Identify which cell holds the provided text, then report its (X, Y) central coordinate. 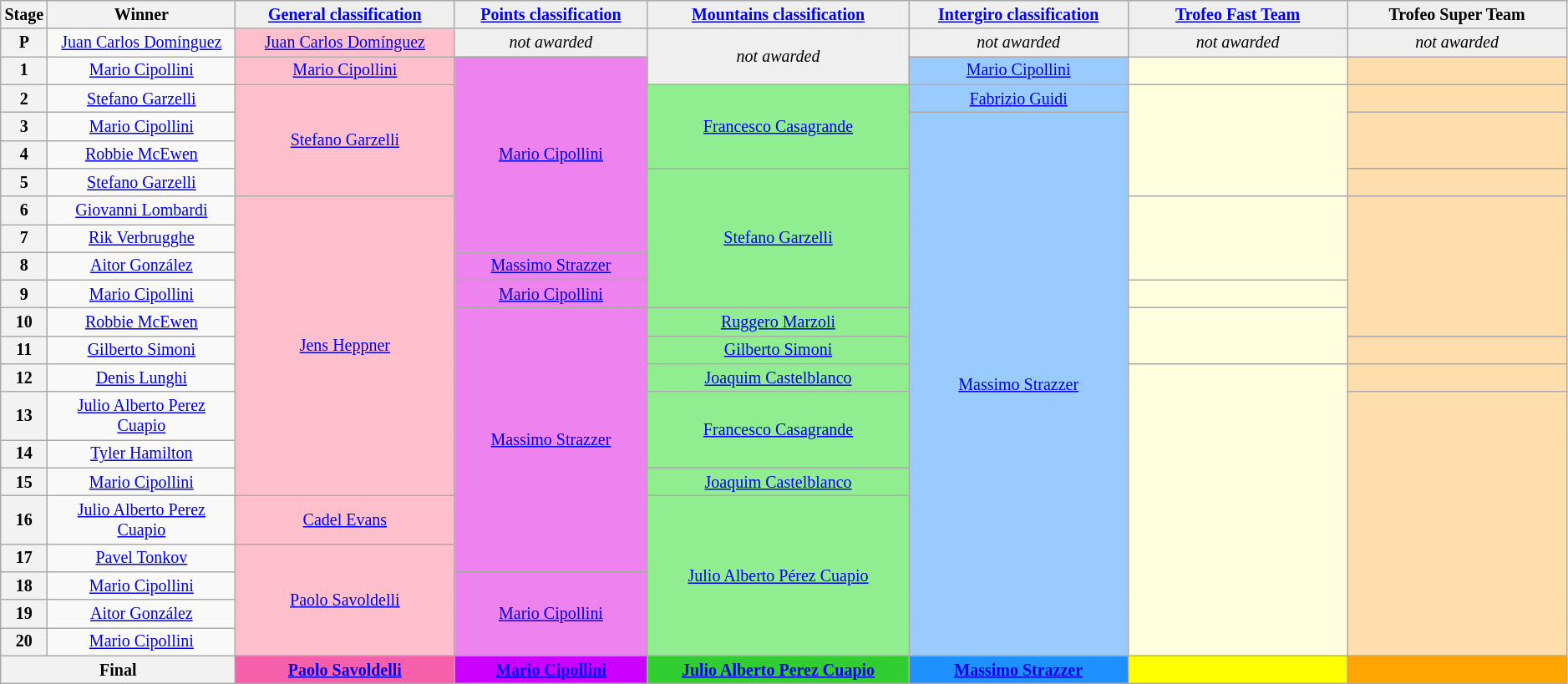
Trofeo Fast Team (1237, 15)
Trofeo Super Team (1457, 15)
1 (24, 70)
Fabrizio Guidi (1018, 99)
14 (24, 454)
3 (24, 127)
Intergiro classification (1018, 15)
Winner (142, 15)
Tyler Hamilton (142, 454)
Final (119, 670)
4 (24, 154)
16 (24, 519)
20 (24, 641)
Julio Alberto Pérez Cuapio (779, 576)
6 (24, 210)
10 (24, 322)
8 (24, 266)
Pavel Tonkov (142, 558)
Ruggero Marzoli (779, 322)
Jens Heppner (345, 346)
P (24, 43)
Stage (24, 15)
General classification (345, 15)
18 (24, 586)
12 (24, 377)
Denis Lunghi (142, 377)
Rik Verbrugghe (142, 239)
9 (24, 294)
7 (24, 239)
5 (24, 182)
11 (24, 351)
Giovanni Lombardi (142, 210)
Points classification (551, 15)
17 (24, 558)
19 (24, 613)
13 (24, 416)
Mountains classification (779, 15)
Cadel Evans (345, 519)
15 (24, 483)
2 (24, 99)
